Extract the (X, Y) coordinate from the center of the cell holding the provided text.  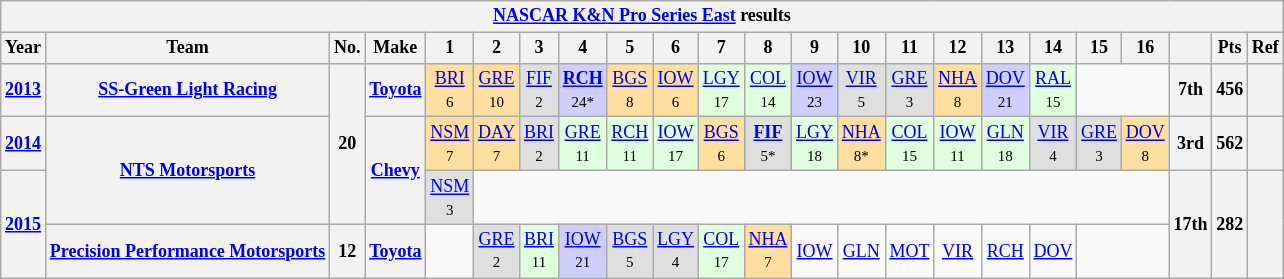
8 (768, 48)
VIR4 (1053, 144)
VIR5 (861, 90)
9 (815, 48)
VIR (958, 251)
RAL15 (1053, 90)
3rd (1190, 144)
FIF5* (768, 144)
NHA8 (958, 90)
NSM7 (450, 144)
GLN18 (1005, 144)
LGY18 (815, 144)
Precision Performance Motorsports (187, 251)
GRE11 (582, 144)
IOW6 (676, 90)
14 (1053, 48)
LGY17 (721, 90)
5 (630, 48)
DOV (1053, 251)
Team (187, 48)
FIF2 (540, 90)
1 (450, 48)
NASCAR K&N Pro Series East results (642, 16)
GRE10 (497, 90)
BGS8 (630, 90)
BGS5 (630, 251)
6 (676, 48)
COL17 (721, 251)
BRI2 (540, 144)
COL14 (768, 90)
IOW11 (958, 144)
4 (582, 48)
BGS6 (721, 144)
IOW17 (676, 144)
GRE2 (497, 251)
NHA8* (861, 144)
SS-Green Light Racing (187, 90)
10 (861, 48)
282 (1230, 224)
15 (1100, 48)
DOV8 (1145, 144)
7th (1190, 90)
No. (348, 48)
13 (1005, 48)
Year (24, 48)
2 (497, 48)
11 (910, 48)
BRI6 (450, 90)
Ref (1265, 48)
DOV21 (1005, 90)
2015 (24, 224)
456 (1230, 90)
NHA7 (768, 251)
DAY7 (497, 144)
2014 (24, 144)
NTS Motorsports (187, 170)
LGY4 (676, 251)
Chevy (396, 170)
Pts (1230, 48)
17th (1190, 224)
3 (540, 48)
IOW21 (582, 251)
7 (721, 48)
IOW (815, 251)
NSM3 (450, 197)
RCH11 (630, 144)
BRI11 (540, 251)
COL15 (910, 144)
562 (1230, 144)
IOW23 (815, 90)
RCH24* (582, 90)
16 (1145, 48)
20 (348, 144)
GLN (861, 251)
Make (396, 48)
2013 (24, 90)
RCH (1005, 251)
MOT (910, 251)
